Locate the cell with the specified text and output its [X, Y] center coordinate. 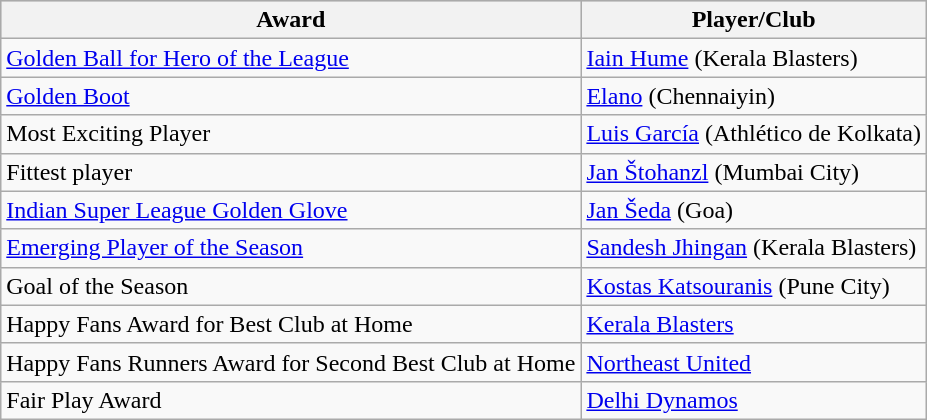
Player/Club [754, 20]
Iain Hume (Kerala Blasters) [754, 58]
Jan Štohanzl (Mumbai City) [754, 172]
Golden Boot [291, 96]
Sandesh Jhingan (Kerala Blasters) [754, 248]
Kostas Katsouranis (Pune City) [754, 286]
Happy Fans Award for Best Club at Home [291, 324]
Happy Fans Runners Award for Second Best Club at Home [291, 362]
Jan Šeda (Goa) [754, 210]
Indian Super League Golden Glove [291, 210]
Elano (Chennaiyin) [754, 96]
Golden Ball for Hero of the League [291, 58]
Emerging Player of the Season [291, 248]
Fair Play Award [291, 400]
Fittest player [291, 172]
Award [291, 20]
Delhi Dynamos [754, 400]
Kerala Blasters [754, 324]
Northeast United [754, 362]
Goal of the Season [291, 286]
Most Exciting Player [291, 134]
Luis García (Athlético de Kolkata) [754, 134]
